Output the (X, Y) coordinate of the center of the cell containing the given text.  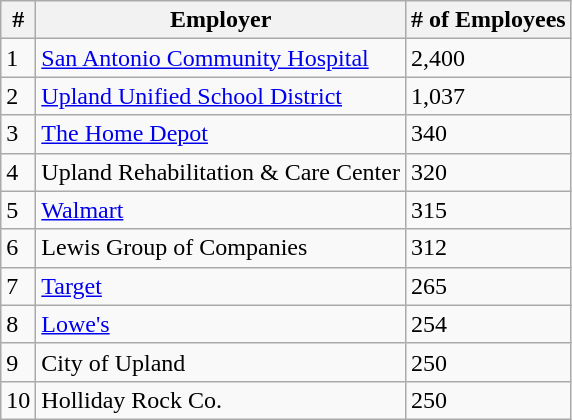
8 (18, 324)
1 (18, 58)
7 (18, 286)
Target (221, 286)
Holliday Rock Co. (221, 400)
Lowe's (221, 324)
Upland Rehabilitation & Care Center (221, 172)
# (18, 20)
3 (18, 134)
254 (488, 324)
Lewis Group of Companies (221, 248)
340 (488, 134)
312 (488, 248)
# of Employees (488, 20)
10 (18, 400)
2,400 (488, 58)
Upland Unified School District (221, 96)
Walmart (221, 210)
Employer (221, 20)
2 (18, 96)
San Antonio Community Hospital (221, 58)
City of Upland (221, 362)
265 (488, 286)
315 (488, 210)
4 (18, 172)
6 (18, 248)
5 (18, 210)
The Home Depot (221, 134)
320 (488, 172)
1,037 (488, 96)
9 (18, 362)
